Output the (X, Y) coordinate of the center of the cell containing the given text.  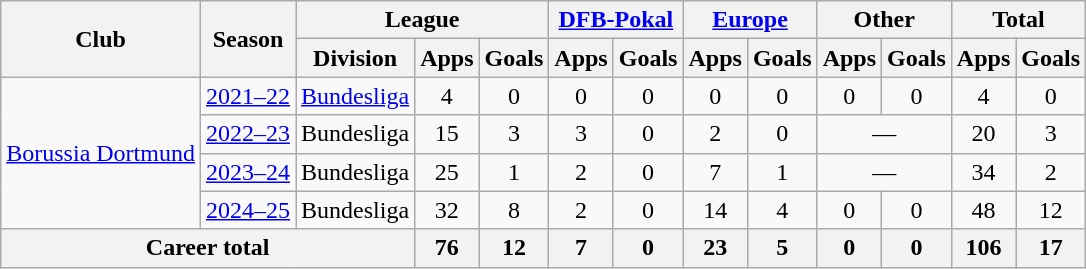
48 (983, 210)
2023–24 (248, 172)
League (422, 20)
25 (447, 172)
Total (1018, 20)
106 (983, 248)
15 (447, 134)
Club (101, 39)
14 (715, 210)
2022–23 (248, 134)
2024–25 (248, 210)
20 (983, 134)
Borussia Dortmund (101, 153)
23 (715, 248)
Europe (750, 20)
32 (447, 210)
5 (782, 248)
8 (514, 210)
Season (248, 39)
Other (884, 20)
34 (983, 172)
Division (356, 58)
DFB-Pokal (616, 20)
76 (447, 248)
Career total (208, 248)
17 (1051, 248)
2021–22 (248, 96)
